Provide the (X, Y) coordinate of the cell's center where the given text is located.  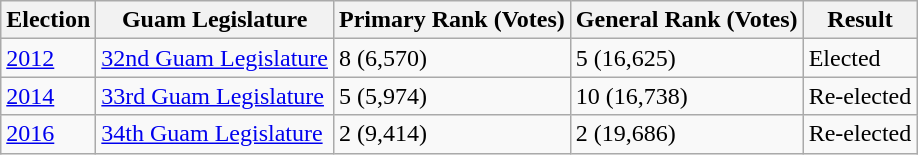
2 (19,686) (686, 134)
2016 (48, 134)
Elected (860, 58)
Election (48, 20)
Primary Rank (Votes) (452, 20)
33rd Guam Legislature (215, 96)
2012 (48, 58)
Result (860, 20)
2014 (48, 96)
Guam Legislature (215, 20)
8 (6,570) (452, 58)
34th Guam Legislature (215, 134)
5 (16,625) (686, 58)
General Rank (Votes) (686, 20)
2 (9,414) (452, 134)
10 (16,738) (686, 96)
5 (5,974) (452, 96)
32nd Guam Legislature (215, 58)
